Find where the given text appears and provide that cell's center as (x, y) coordinate. 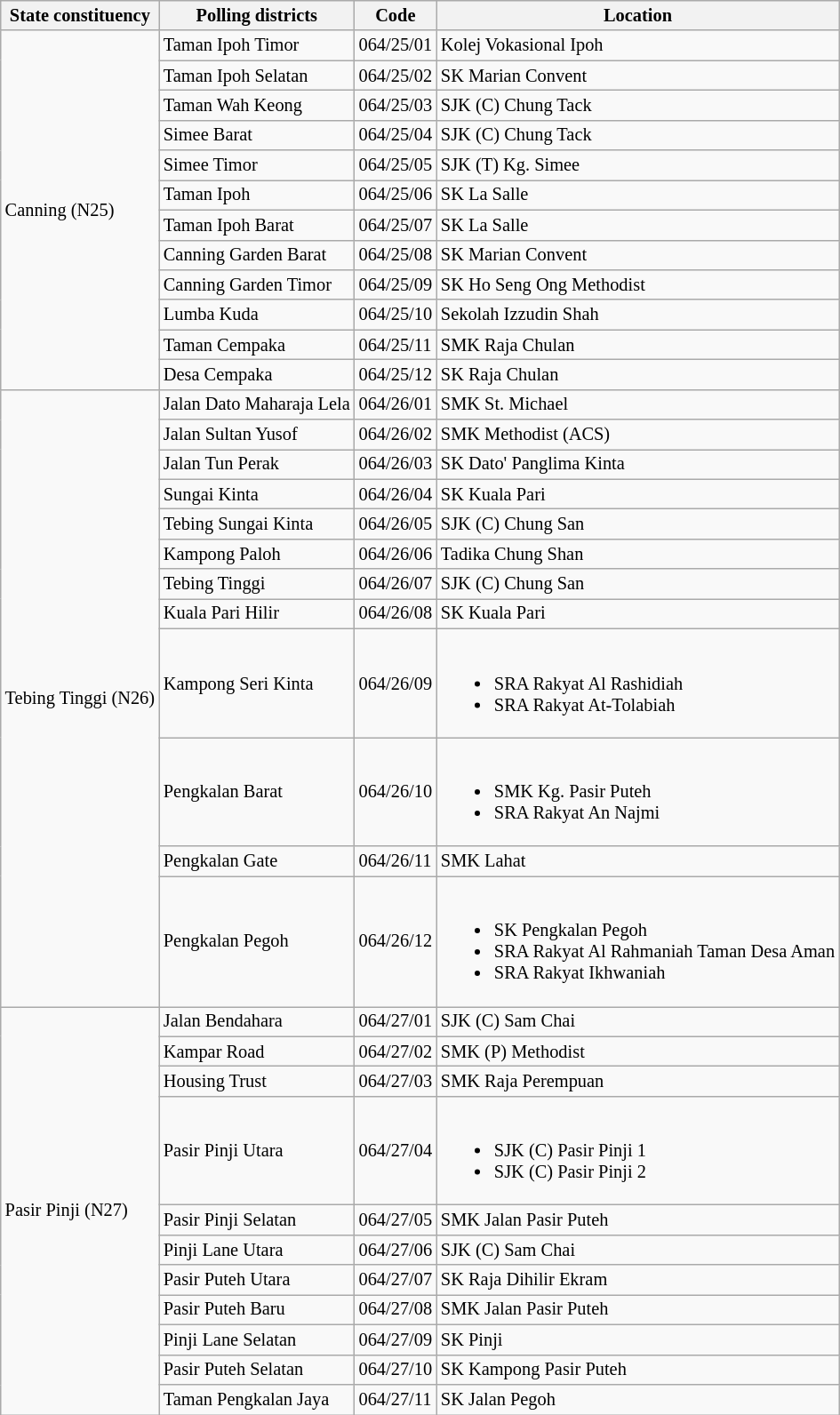
064/26/06 (396, 554)
064/27/11 (396, 1399)
Jalan Tun Perak (257, 464)
Tebing Sungai Kinta (257, 524)
064/25/07 (396, 225)
SK Pinji (638, 1339)
Pasir Pinji (N27) (80, 1211)
064/25/01 (396, 45)
Tadika Chung Shan (638, 554)
SMK Raja Chulan (638, 345)
064/25/10 (396, 315)
Kolej Vokasional Ipoh (638, 45)
SK Raja Chulan (638, 374)
Pinji Lane Selatan (257, 1339)
SMK St. Michael (638, 404)
064/25/03 (396, 105)
Pasir Puteh Selatan (257, 1370)
SK Ho Seng Ong Methodist (638, 284)
064/25/04 (396, 135)
Sekolah Izzudin Shah (638, 315)
064/27/09 (396, 1339)
Code (396, 15)
Kampong Seri Kinta (257, 683)
SMK Kg. Pasir PutehSRA Rakyat An Najmi (638, 792)
Tebing Tinggi (257, 584)
Tebing Tinggi (N26) (80, 698)
Kampong Paloh (257, 554)
064/27/07 (396, 1280)
064/27/04 (396, 1150)
Jalan Bendahara (257, 1021)
064/25/02 (396, 76)
Taman Cempaka (257, 345)
064/26/01 (396, 404)
064/26/11 (396, 861)
State constituency (80, 15)
Sungai Kinta (257, 494)
Canning Garden Timor (257, 284)
Taman Ipoh (257, 195)
SMK (P) Methodist (638, 1051)
Pengkalan Pegoh (257, 941)
Taman Ipoh Timor (257, 45)
064/27/06 (396, 1250)
SMK Lahat (638, 861)
064/26/10 (396, 792)
064/26/03 (396, 464)
SK Dato' Panglima Kinta (638, 464)
Simee Barat (257, 135)
Pasir Pinji Utara (257, 1150)
SK Jalan Pegoh (638, 1399)
SK Pengkalan PegohSRA Rakyat Al Rahmaniah Taman Desa AmanSRA Rakyat Ikhwaniah (638, 941)
SJK (C) Pasir Pinji 1SJK (C) Pasir Pinji 2 (638, 1150)
Taman Ipoh Barat (257, 225)
064/26/12 (396, 941)
SK Kampong Pasir Puteh (638, 1370)
Kampar Road (257, 1051)
064/27/10 (396, 1370)
064/26/04 (396, 494)
Pasir Puteh Utara (257, 1280)
Taman Pengkalan Jaya (257, 1399)
SMK Raja Perempuan (638, 1081)
064/27/01 (396, 1021)
064/25/08 (396, 255)
Pengkalan Gate (257, 861)
Simee Timor (257, 165)
064/26/08 (396, 613)
Pasir Pinji Selatan (257, 1220)
064/26/05 (396, 524)
064/25/11 (396, 345)
064/26/09 (396, 683)
064/27/08 (396, 1309)
SJK (T) Kg. Simee (638, 165)
Kuala Pari Hilir (257, 613)
Canning (N25) (80, 210)
Taman Wah Keong (257, 105)
064/25/06 (396, 195)
064/27/03 (396, 1081)
Location (638, 15)
Taman Ipoh Selatan (257, 76)
Desa Cempaka (257, 374)
Jalan Dato Maharaja Lela (257, 404)
064/26/07 (396, 584)
064/25/09 (396, 284)
064/27/02 (396, 1051)
SRA Rakyat Al RashidiahSRA Rakyat At-Tolabiah (638, 683)
Polling districts (257, 15)
Pasir Puteh Baru (257, 1309)
Pinji Lane Utara (257, 1250)
Canning Garden Barat (257, 255)
064/27/05 (396, 1220)
064/25/12 (396, 374)
Pengkalan Barat (257, 792)
Housing Trust (257, 1081)
SMK Methodist (ACS) (638, 435)
SK Raja Dihilir Ekram (638, 1280)
Jalan Sultan Yusof (257, 435)
Lumba Kuda (257, 315)
064/26/02 (396, 435)
064/25/05 (396, 165)
